Return the [X, Y] coordinate for the center point of the cell that contains the specified text.  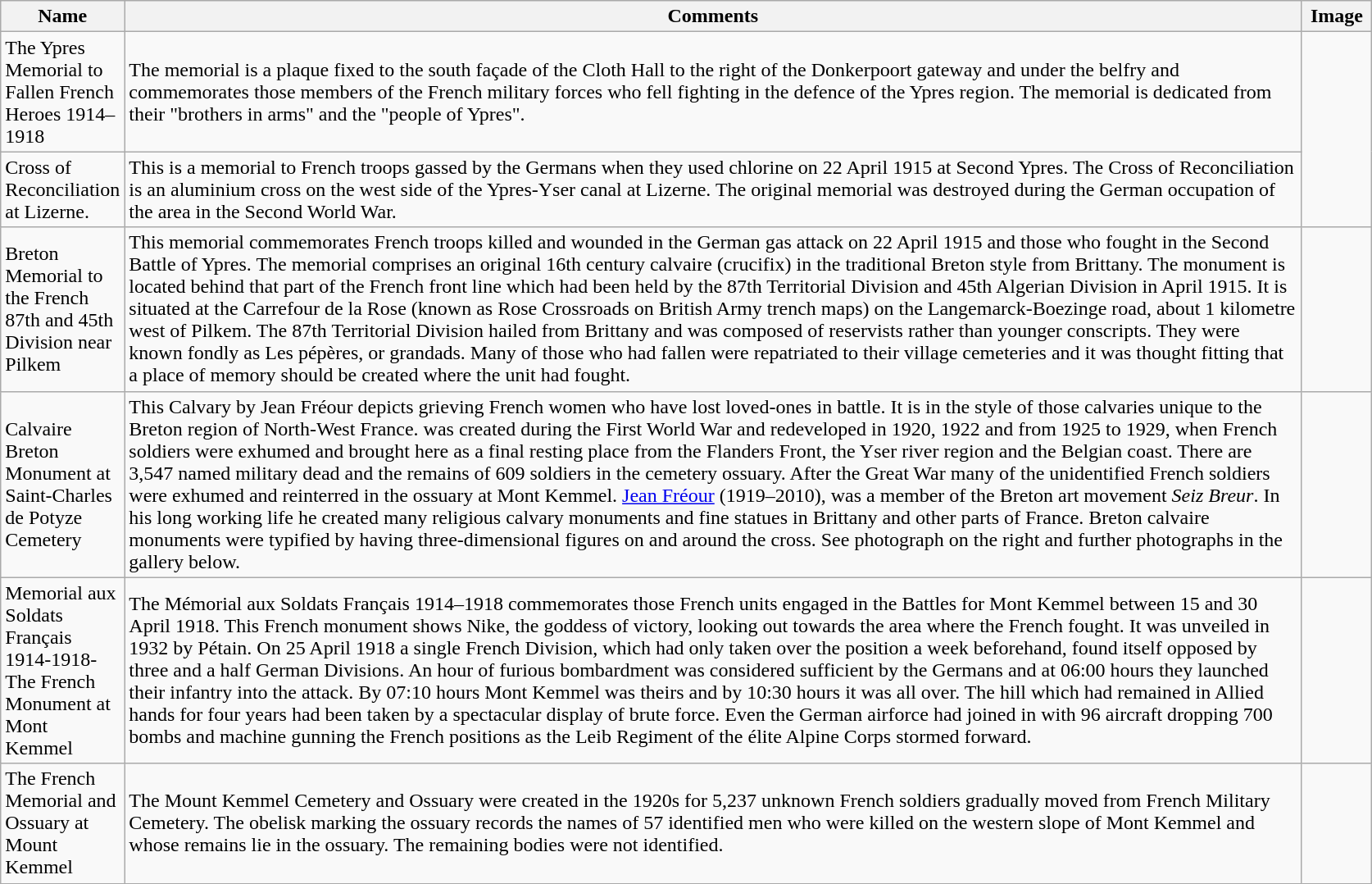
Calvaire Breton Monument at Saint-Charles de Potyze Cemetery [62, 484]
The Ypres Memorial to Fallen French Heroes 1914–1918 [62, 92]
Image [1337, 16]
Comments [713, 16]
Memorial aux Soldats Français 1914-1918-The French Monument at Mont Kemmel [62, 671]
Name [62, 16]
Cross of Reconciliation at Lizerne. [62, 189]
The French Memorial and Ossuary at Mount Kemmel [62, 823]
Breton Memorial to the French 87th and 45th Division near Pilkem [62, 309]
